Return (x, y) of the center of cell containing provided text 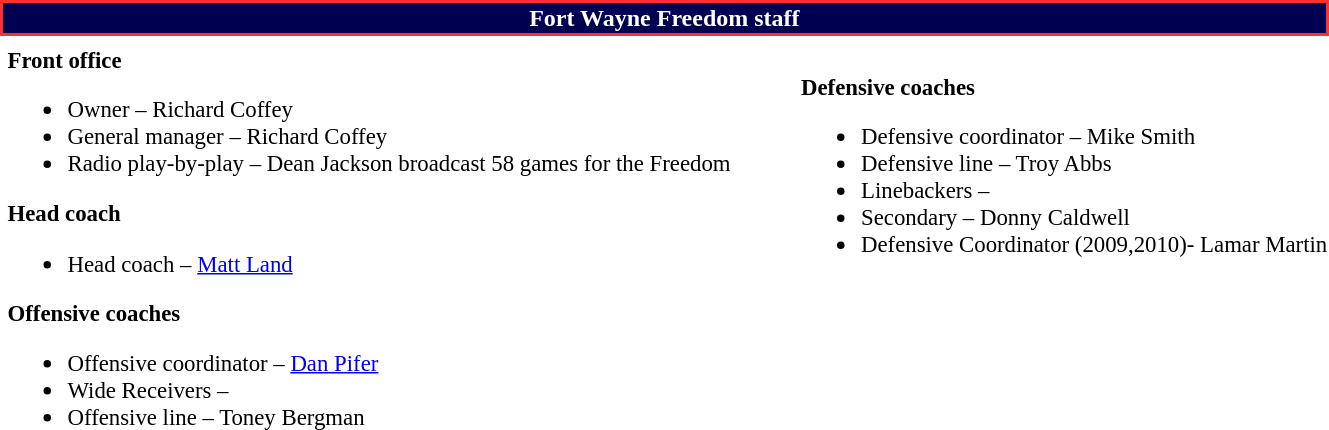
Fort Wayne Freedom staff (664, 18)
